Detect which cell encompasses the target text, then output its (x, y) center coordinate. 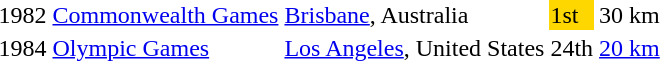
Commonwealth Games (166, 15)
Brisbane, Australia (414, 15)
1st (572, 15)
